Return [X, Y] of the center of cell containing provided text 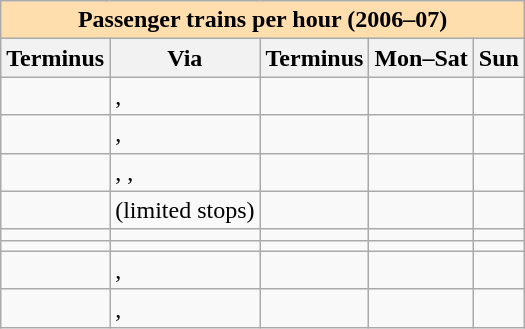
Via [185, 58]
, , [185, 172]
Sun [498, 58]
Mon–Sat [421, 58]
Passenger trains per hour (2006–07) [263, 20]
(limited stops) [185, 210]
